Find where the given text appears and provide that cell's center as [x, y] coordinate. 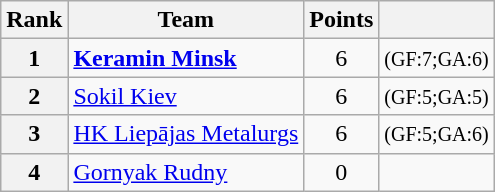
Gornyak Rudny [186, 172]
Rank [34, 20]
0 [342, 172]
Keramin Minsk [186, 58]
Points [342, 20]
1 [34, 58]
(GF:5;GA:5) [436, 96]
3 [34, 134]
Team [186, 20]
HK Liepājas Metalurgs [186, 134]
(GF:7;GA:6) [436, 58]
Sokil Kiev [186, 96]
2 [34, 96]
(GF:5;GA:6) [436, 134]
4 [34, 172]
